Determine the (x, y) coordinate at the center of the cell enclosing the given text.  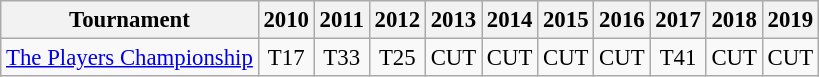
2017 (678, 20)
2013 (453, 20)
2019 (790, 20)
2011 (342, 20)
T41 (678, 58)
T33 (342, 58)
2010 (286, 20)
2016 (622, 20)
2015 (566, 20)
T25 (397, 58)
2014 (510, 20)
T17 (286, 58)
2018 (734, 20)
2012 (397, 20)
The Players Championship (130, 58)
Tournament (130, 20)
